For the text-containing cell, return its midpoint in (x, y) coordinate format. 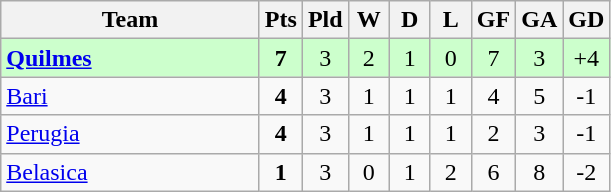
Pld (325, 20)
8 (540, 172)
5 (540, 96)
D (410, 20)
L (450, 20)
Team (130, 20)
6 (493, 172)
Perugia (130, 134)
Bari (130, 96)
W (368, 20)
GF (493, 20)
GA (540, 20)
Quilmes (130, 58)
Belasica (130, 172)
Pts (280, 20)
-2 (586, 172)
+4 (586, 58)
GD (586, 20)
